Provide the (X, Y) coordinate of the cell's center where the given text is located.  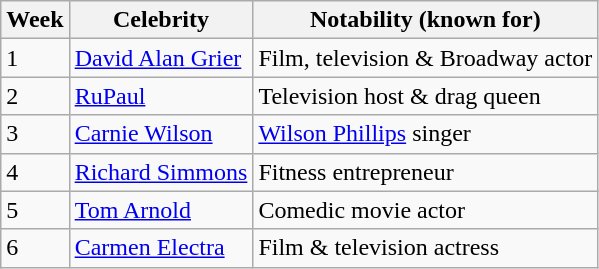
Carmen Electra (161, 248)
Carnie Wilson (161, 134)
2 (35, 96)
RuPaul (161, 96)
4 (35, 172)
Film & television actress (426, 248)
Fitness entrepreneur (426, 172)
David Alan Grier (161, 58)
Richard Simmons (161, 172)
3 (35, 134)
1 (35, 58)
6 (35, 248)
Notability (known for) (426, 20)
Film, television & Broadway actor (426, 58)
Tom Arnold (161, 210)
Comedic movie actor (426, 210)
Wilson Phillips singer (426, 134)
Celebrity (161, 20)
Television host & drag queen (426, 96)
Week (35, 20)
5 (35, 210)
